For the text-containing cell, return its midpoint in [x, y] coordinate format. 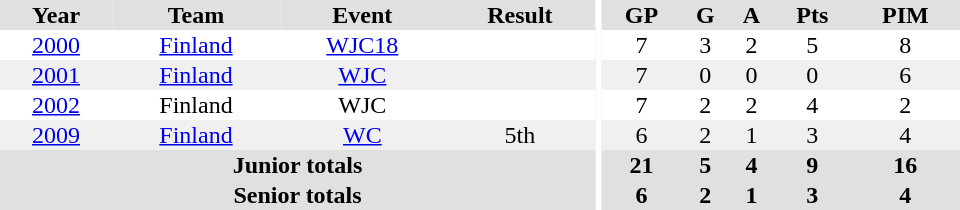
Team [196, 15]
2002 [56, 105]
Event [362, 15]
Pts [812, 15]
8 [906, 45]
Result [520, 15]
GP [642, 15]
16 [906, 165]
Senior totals [298, 195]
G [705, 15]
21 [642, 165]
A [752, 15]
2009 [56, 135]
2000 [56, 45]
Junior totals [298, 165]
2001 [56, 75]
9 [812, 165]
WC [362, 135]
PIM [906, 15]
WJC18 [362, 45]
Year [56, 15]
5th [520, 135]
